For the text-containing cell, return its midpoint in (x, y) coordinate format. 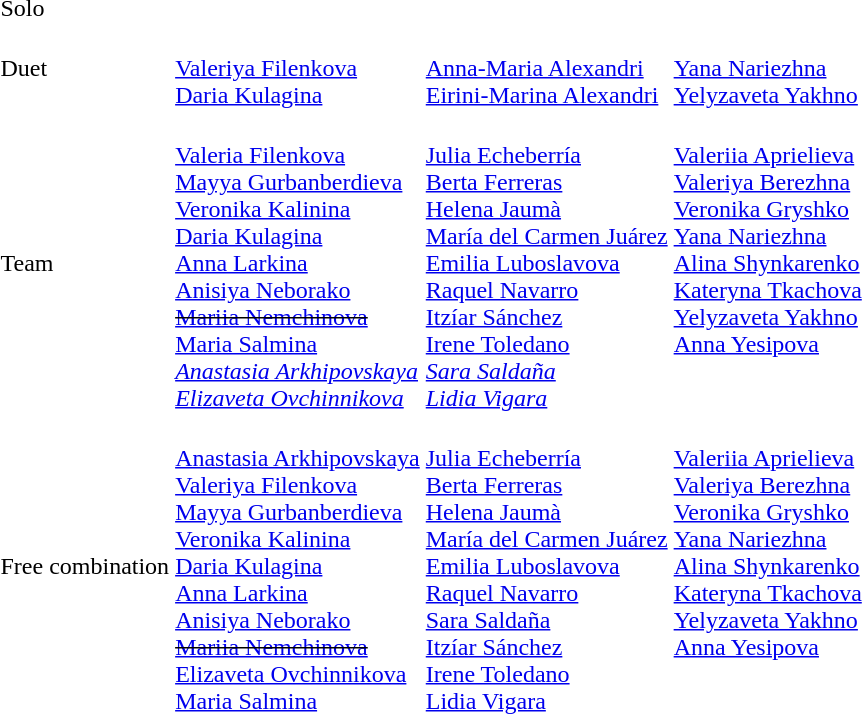
Anna-Maria AlexandriEirini-Marina Alexandri (546, 68)
Valeriya FilenkovaDaria Kulagina (298, 68)
